Identify which cell holds the provided text, then report its (x, y) central coordinate. 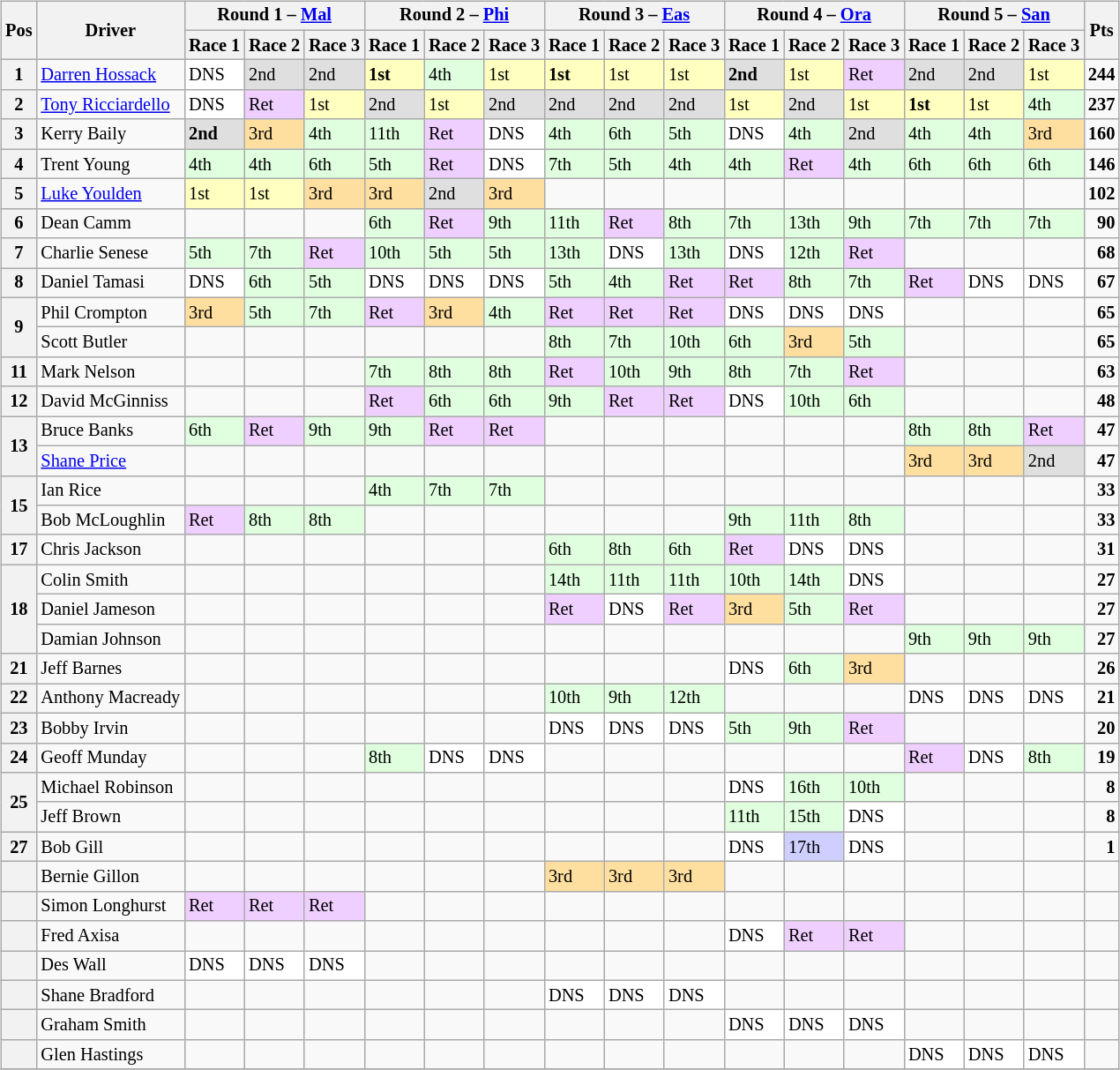
31 (1101, 550)
17 (19, 550)
Bernie Gillon (110, 877)
Fred Axisa (110, 936)
90 (1101, 223)
Jeff Brown (110, 817)
20 (1101, 728)
244 (1101, 75)
Bob Gill (110, 847)
Bruce Banks (110, 431)
11 (19, 372)
Michael Robinson (110, 788)
Kerry Baily (110, 134)
Glen Hastings (110, 1055)
Damian Johnson (110, 639)
Simon Longhurst (110, 906)
Chris Jackson (110, 550)
Shane Bradford (110, 995)
5 (19, 194)
26 (1101, 669)
63 (1101, 372)
4 (19, 164)
Dean Camm (110, 223)
Shane Price (110, 460)
Round 2 – Phi (454, 16)
22 (19, 699)
2 (19, 105)
Pos (19, 30)
David McGinniss (110, 401)
Pts (1101, 30)
Luke Youlden (110, 194)
Daniel Tamasi (110, 283)
Driver (110, 30)
Round 4 – Ora (814, 16)
Scott Butler (110, 342)
Darren Hossack (110, 75)
Round 3 – Eas (634, 16)
13 (19, 446)
3 (19, 134)
19 (1101, 758)
18 (19, 609)
Colin Smith (110, 580)
Tony Ricciardello (110, 105)
Graham Smith (110, 1025)
146 (1101, 164)
Mark Nelson (110, 372)
Jeff Barnes (110, 669)
24 (19, 758)
68 (1101, 253)
Round 5 – San (994, 16)
Bobby Irvin (110, 728)
9 (19, 326)
48 (1101, 401)
Des Wall (110, 966)
Charlie Senese (110, 253)
25 (19, 803)
15 (19, 505)
Phil Crompton (110, 312)
6 (19, 223)
Daniel Jameson (110, 610)
23 (19, 728)
7 (19, 253)
17th (814, 847)
67 (1101, 283)
Anthony Macready (110, 699)
Bob McLoughlin (110, 520)
Geoff Munday (110, 758)
15th (814, 817)
Trent Young (110, 164)
237 (1101, 105)
Ian Rice (110, 490)
12 (19, 401)
Round 1 – Mal (274, 16)
160 (1101, 134)
102 (1101, 194)
16th (814, 788)
